From the cell containing the given text, extract its center point as [X, Y] coordinate. 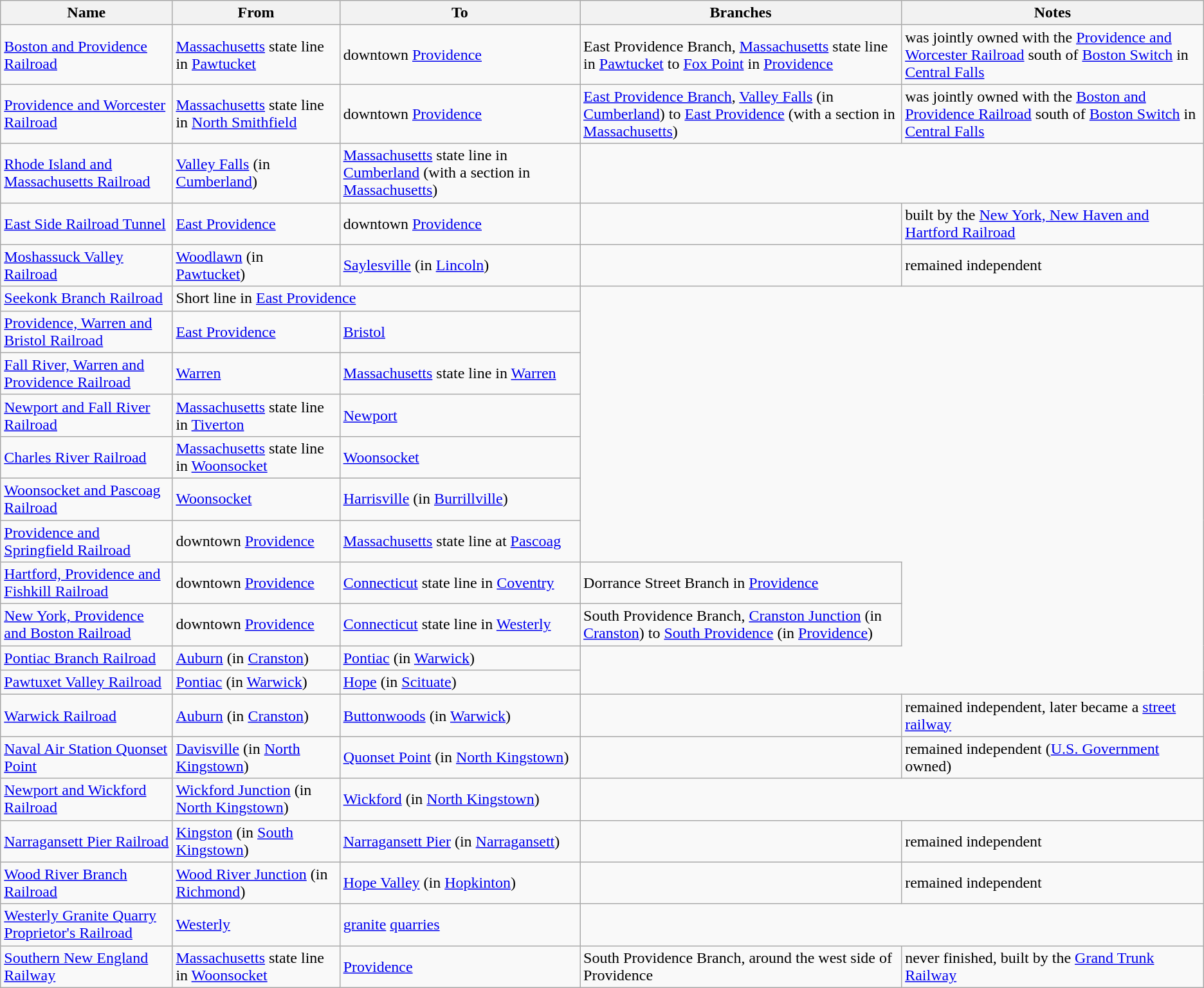
Hope Valley (in Hopkinton) [459, 883]
built by the New York, New Haven and Hartford Railroad [1053, 224]
New York, Providence and Boston Railroad [86, 625]
Narragansett Pier Railroad [86, 841]
Davisville (in North Kingstown) [256, 758]
Massachusetts state line in North Smithfield [256, 114]
Southern New England Railway [86, 966]
Hartford, Providence and Fishkill Railroad [86, 583]
Notes [1053, 13]
Providence [459, 966]
Short line in East Providence [376, 298]
Providence and Springfield Railroad [86, 540]
was jointly owned with the Boston and Providence Railroad south of Boston Switch in Central Falls [1053, 114]
Connecticut state line in Westerly [459, 625]
Saylesville (in Lincoln) [459, 265]
Providence and Worcester Railroad [86, 114]
Newport [459, 416]
To [459, 13]
Harrisville (in Burrillville) [459, 499]
Buttonwoods (in Warwick) [459, 715]
East Providence Branch, Massachusetts state line in Pawtucket to Fox Point in Providence [741, 55]
Massachusetts state line at Pascoag [459, 540]
East Side Railroad Tunnel [86, 224]
Wickford Junction (in North Kingstown) [256, 799]
Wickford (in North Kingstown) [459, 799]
granite quarries [459, 925]
Narragansett Pier (in Narragansett) [459, 841]
Bristol [459, 332]
Warren [256, 373]
remained independent (U.S. Government owned) [1053, 758]
Wood River Junction (in Richmond) [256, 883]
Warwick Railroad [86, 715]
Connecticut state line in Coventry [459, 583]
Kingston (in South Kingstown) [256, 841]
remained independent, later became a street railway [1053, 715]
From [256, 13]
Massachusetts state line in Tiverton [256, 416]
Quonset Point (in North Kingstown) [459, 758]
Westerly [256, 925]
Boston and Providence Railroad [86, 55]
South Providence Branch, around the west side of Providence [741, 966]
Newport and Fall River Railroad [86, 416]
Massachusetts state line in Pawtucket [256, 55]
Pontiac Branch Railroad [86, 658]
Wood River Branch Railroad [86, 883]
Name [86, 13]
Charles River Railroad [86, 457]
Massachusetts state line in Cumberland (with a section in Massachusetts) [459, 173]
Pawtuxet Valley Railroad [86, 682]
was jointly owned with the Providence and Worcester Railroad south of Boston Switch in Central Falls [1053, 55]
Moshassuck Valley Railroad [86, 265]
Providence, Warren and Bristol Railroad [86, 332]
Hope (in Scituate) [459, 682]
Woodlawn (in Pawtucket) [256, 265]
Naval Air Station Quonset Point [86, 758]
Massachusetts state line in Warren [459, 373]
South Providence Branch, Cranston Junction (in Cranston) to South Providence (in Providence) [741, 625]
Valley Falls (in Cumberland) [256, 173]
Westerly Granite Quarry Proprietor's Railroad [86, 925]
Seekonk Branch Railroad [86, 298]
Rhode Island and Massachusetts Railroad [86, 173]
Branches [741, 13]
Dorrance Street Branch in Providence [741, 583]
never finished, built by the Grand Trunk Railway [1053, 966]
Newport and Wickford Railroad [86, 799]
Woonsocket and Pascoag Railroad [86, 499]
Fall River, Warren and Providence Railroad [86, 373]
East Providence Branch, Valley Falls (in Cumberland) to East Providence (with a section in Massachusetts) [741, 114]
